For the text-containing cell, return its midpoint in (X, Y) coordinate format. 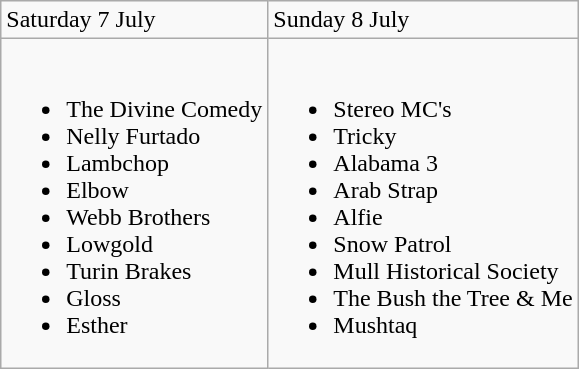
Stereo MC'sTrickyAlabama 3Arab StrapAlfieSnow PatrolMull Historical SocietyThe Bush the Tree & MeMushtaq (423, 204)
The Divine ComedyNelly FurtadoLambchopElbowWebb BrothersLowgoldTurin BrakesGlossEsther (134, 204)
Sunday 8 July (423, 20)
Saturday 7 July (134, 20)
